Detect which cell encompasses the target text, then output its [X, Y] center coordinate. 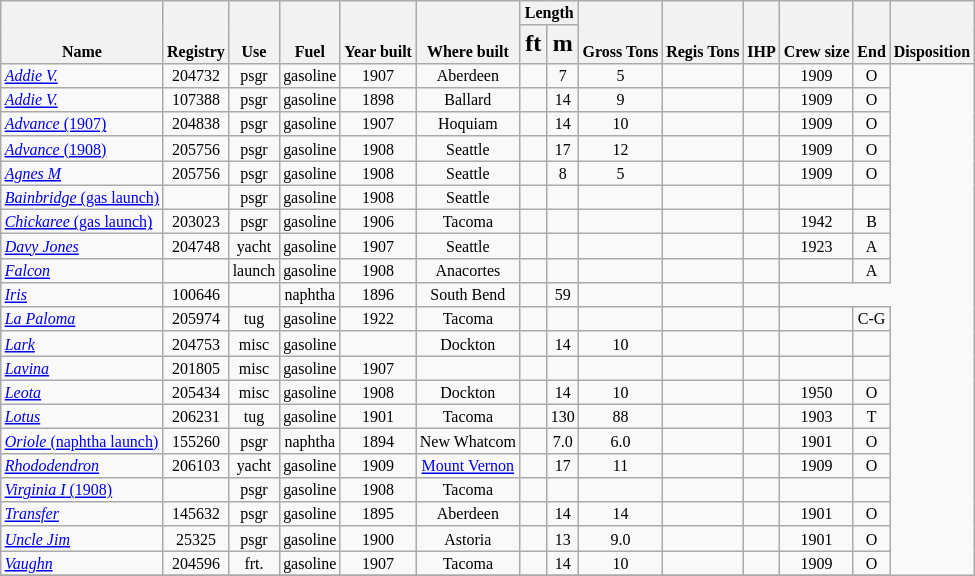
launch [254, 270]
Virginia I (1908) [82, 490]
6.0 [621, 441]
Year built [378, 32]
145632 [196, 514]
Crew size [817, 32]
Where built [468, 32]
Davy Jones [82, 246]
1898 [378, 100]
1950 [817, 392]
New Whatcom [468, 441]
Bainbridge (gas launch) [82, 197]
1906 [378, 221]
Mount Vernon [468, 465]
12 [621, 148]
1894 [378, 441]
155260 [196, 441]
Vaughn [82, 563]
Length [550, 13]
T [871, 416]
8 [563, 173]
Hoquiam [468, 124]
ft [534, 44]
100646 [196, 295]
Gross Tons [621, 32]
107388 [196, 100]
204732 [196, 75]
9 [621, 100]
C-G [871, 319]
130 [563, 416]
205434 [196, 392]
Ballard [468, 100]
1922 [378, 319]
204748 [196, 246]
Use [254, 32]
Registry [196, 32]
La Paloma [82, 319]
frt. [254, 563]
Lavina [82, 368]
25325 [196, 538]
1923 [817, 246]
Iris [82, 295]
1903 [817, 416]
Chickaree (gas launch) [82, 221]
Advance (1908) [82, 148]
205974 [196, 319]
Agnes M [82, 173]
88 [621, 416]
Fuel [310, 32]
7.0 [563, 441]
203023 [196, 221]
204596 [196, 563]
B [871, 221]
201805 [196, 368]
Lark [82, 343]
Anacortes [468, 270]
m [563, 44]
206231 [196, 416]
7 [563, 75]
Lotus [82, 416]
Rhododendron [82, 465]
1942 [817, 221]
End [871, 32]
206103 [196, 465]
1900 [378, 538]
59 [563, 295]
Astoria [468, 538]
204753 [196, 343]
South Bend [468, 295]
Regis Tons [702, 32]
13 [563, 538]
1896 [378, 295]
Advance (1907) [82, 124]
204838 [196, 124]
Uncle Jim [82, 538]
Disposition [932, 32]
Leota [82, 392]
11 [621, 465]
Falcon [82, 270]
Transfer [82, 514]
Oriole (naphtha launch) [82, 441]
IHP [761, 32]
Name [82, 32]
1895 [378, 514]
9.0 [621, 538]
